Identify which cell holds the provided text, then report its (X, Y) central coordinate. 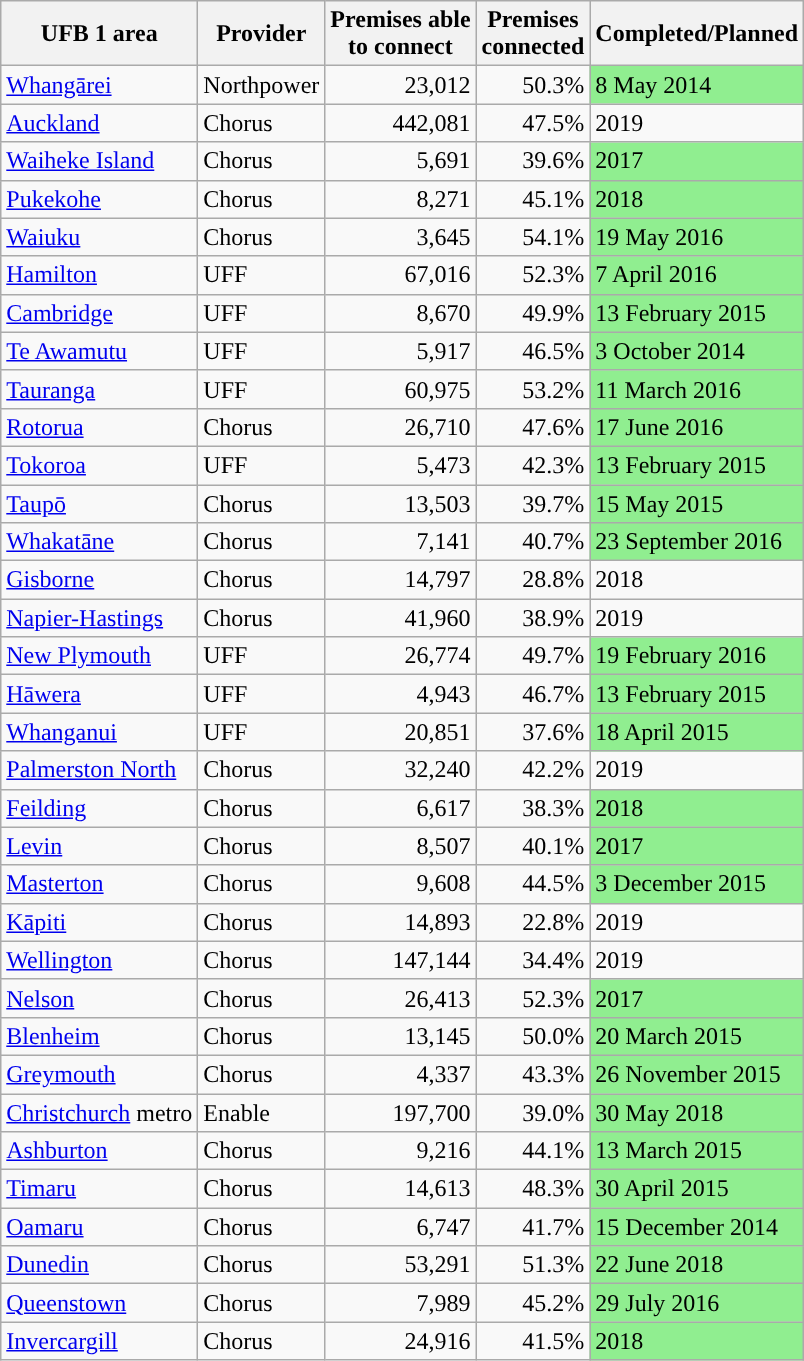
39.6% (533, 161)
45.1% (533, 199)
Palmerston North (100, 770)
30 April 2015 (697, 1189)
3 October 2014 (697, 351)
Timaru (100, 1189)
39.7% (533, 503)
34.4% (533, 960)
Whakatāne (100, 542)
Wellington (100, 960)
Premisesconnected (533, 34)
4,337 (400, 1074)
3,645 (400, 237)
15 May 2015 (697, 503)
38.3% (533, 808)
Whangārei (100, 85)
Masterton (100, 884)
Oamaru (100, 1227)
41.5% (533, 1341)
Waiheke Island (100, 161)
Invercargill (100, 1341)
Tauranga (100, 389)
18 April 2015 (697, 732)
43.3% (533, 1074)
7,989 (400, 1303)
Gisborne (100, 580)
32,240 (400, 770)
26,710 (400, 427)
5,691 (400, 161)
49.9% (533, 313)
22 June 2018 (697, 1265)
40.1% (533, 846)
51.3% (533, 1265)
50.3% (533, 85)
39.0% (533, 1113)
42.3% (533, 465)
Ashburton (100, 1151)
Dunedin (100, 1265)
41,960 (400, 618)
53,291 (400, 1265)
Tokoroa (100, 465)
9,608 (400, 884)
Completed/Planned (697, 34)
48.3% (533, 1189)
197,700 (400, 1113)
6,747 (400, 1227)
UFB 1 area (100, 34)
Hamilton (100, 275)
Queenstown (100, 1303)
147,144 (400, 960)
13,503 (400, 503)
8,271 (400, 199)
19 May 2016 (697, 237)
20,851 (400, 732)
41.7% (533, 1227)
Auckland (100, 123)
26,413 (400, 998)
45.2% (533, 1303)
29 July 2016 (697, 1303)
23,012 (400, 85)
30 May 2018 (697, 1113)
6,617 (400, 808)
9,216 (400, 1151)
14,613 (400, 1189)
13,145 (400, 1036)
Te Awamutu (100, 351)
17 June 2016 (697, 427)
7,141 (400, 542)
40.7% (533, 542)
44.1% (533, 1151)
Napier-Hastings (100, 618)
New Plymouth (100, 656)
14,893 (400, 922)
Northpower (262, 85)
14,797 (400, 580)
Provider (262, 34)
Rotorua (100, 427)
26,774 (400, 656)
8 May 2014 (697, 85)
Pukekohe (100, 199)
Blenheim (100, 1036)
Levin (100, 846)
5,917 (400, 351)
46.5% (533, 351)
3 December 2015 (697, 884)
37.6% (533, 732)
44.5% (533, 884)
47.6% (533, 427)
60,975 (400, 389)
Nelson (100, 998)
Enable (262, 1113)
13 March 2015 (697, 1151)
Hāwera (100, 694)
53.2% (533, 389)
15 December 2014 (697, 1227)
4,943 (400, 694)
Taupō (100, 503)
26 November 2015 (697, 1074)
54.1% (533, 237)
67,016 (400, 275)
47.5% (533, 123)
Waiuku (100, 237)
Whanganui (100, 732)
24,916 (400, 1341)
Greymouth (100, 1074)
22.8% (533, 922)
42.2% (533, 770)
Kāpiti (100, 922)
50.0% (533, 1036)
5,473 (400, 465)
8,670 (400, 313)
Feilding (100, 808)
23 September 2016 (697, 542)
49.7% (533, 656)
19 February 2016 (697, 656)
442,081 (400, 123)
46.7% (533, 694)
Christchurch metro (100, 1113)
Premises ableto connect (400, 34)
28.8% (533, 580)
7 April 2016 (697, 275)
Cambridge (100, 313)
8,507 (400, 846)
11 March 2016 (697, 389)
20 March 2015 (697, 1036)
38.9% (533, 618)
